For the text-containing cell, return its midpoint in [X, Y] coordinate format. 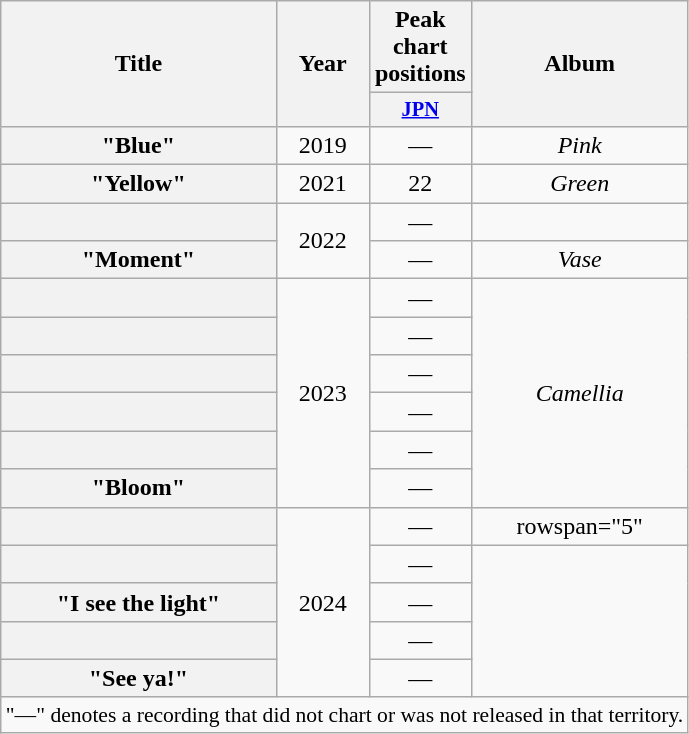
Green [580, 184]
rowspan="5" [580, 526]
2024 [322, 602]
"Moment" [138, 260]
Vase [580, 260]
JPN [420, 110]
"I see the light" [138, 602]
"Bloom" [138, 488]
Pink [580, 145]
2019 [322, 145]
22 [420, 184]
Title [138, 64]
2023 [322, 393]
Album [580, 64]
2022 [322, 241]
2021 [322, 184]
Camellia [580, 393]
Peak chart positions [420, 47]
Year [322, 64]
"See ya!" [138, 678]
"—" denotes a recording that did not chart or was not released in that territory. [345, 715]
"Blue" [138, 145]
"Yellow" [138, 184]
